Locate the cell with the specified text and output its [x, y] center coordinate. 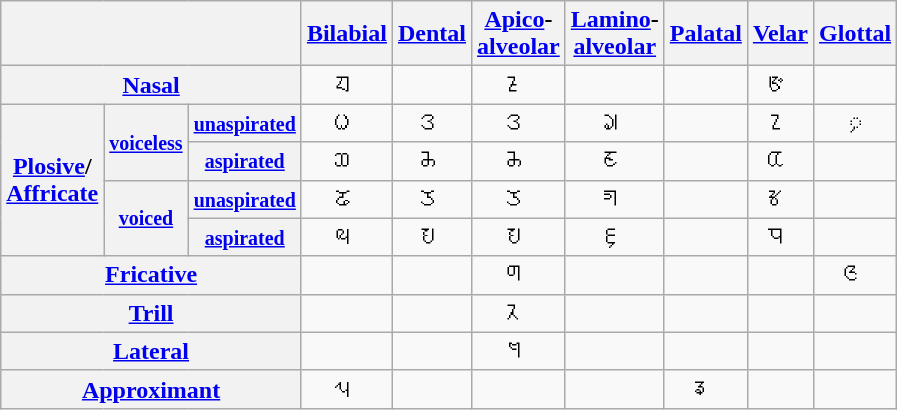
Glottal [856, 34]
ᤓ [346, 237]
ᤁ [780, 123]
ᤈ [614, 199]
Dental [432, 34]
Lamino-alveolar [614, 34]
ᤇ [614, 161]
ᤖ [519, 313]
Velar [780, 34]
ᤂ [780, 161]
Apico-alveolar [519, 34]
ᤅ [780, 85]
Bilabial [346, 34]
ᤏ [519, 85]
ᤛ [519, 275]
ᤃ [780, 199]
ᤑ [346, 161]
ᤒ [346, 199]
voiced [146, 218]
Fricative [152, 275]
Nasal [152, 85]
ᤘ [346, 389]
ᤐ [346, 123]
ᤔ [346, 85]
Approximant [152, 389]
᤹ [856, 123]
ᤆ [614, 123]
Palatal [706, 34]
ᤕ [706, 389]
ᤜ [856, 275]
Lateral [152, 351]
voiceless [146, 142]
ᤄ [780, 237]
ᤉ [614, 237]
ᤗ [519, 351]
Trill [152, 313]
Plosive/Affricate [52, 180]
